Locate the cell with the specified text and output its (x, y) center coordinate. 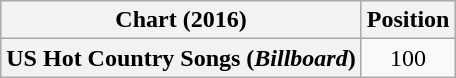
Position (408, 20)
Chart (2016) (181, 20)
100 (408, 58)
US Hot Country Songs (Billboard) (181, 58)
